Capture the cell that displays the provided text and extract its (X, Y) central coordinate. 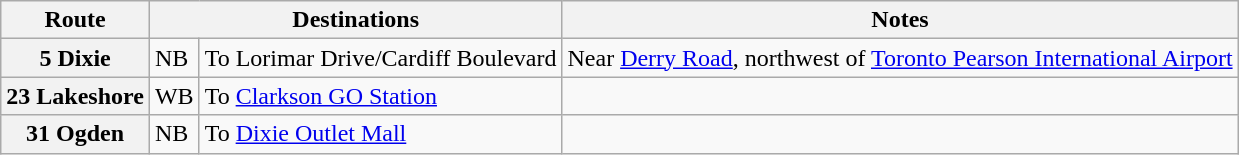
Notes (900, 20)
23 Lakeshore (76, 96)
31 Ogden (76, 134)
5 Dixie (76, 58)
Near Derry Road, northwest of Toronto Pearson International Airport (900, 58)
Route (76, 20)
To Lorimar Drive/Cardiff Boulevard (380, 58)
WB (174, 96)
To Dixie Outlet Mall (380, 134)
To Clarkson GO Station (380, 96)
Destinations (356, 20)
